Search for the cell housing the specified text and yield its (x, y) center coordinate. 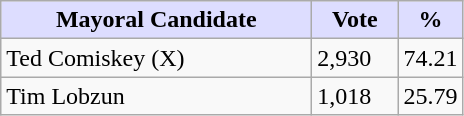
25.79 (430, 96)
74.21 (430, 58)
1,018 (355, 96)
Mayoral Candidate (156, 20)
Vote (355, 20)
% (430, 20)
Ted Comiskey (X) (156, 58)
2,930 (355, 58)
Tim Lobzun (156, 96)
